Capture the cell that displays the provided text and extract its [x, y] central coordinate. 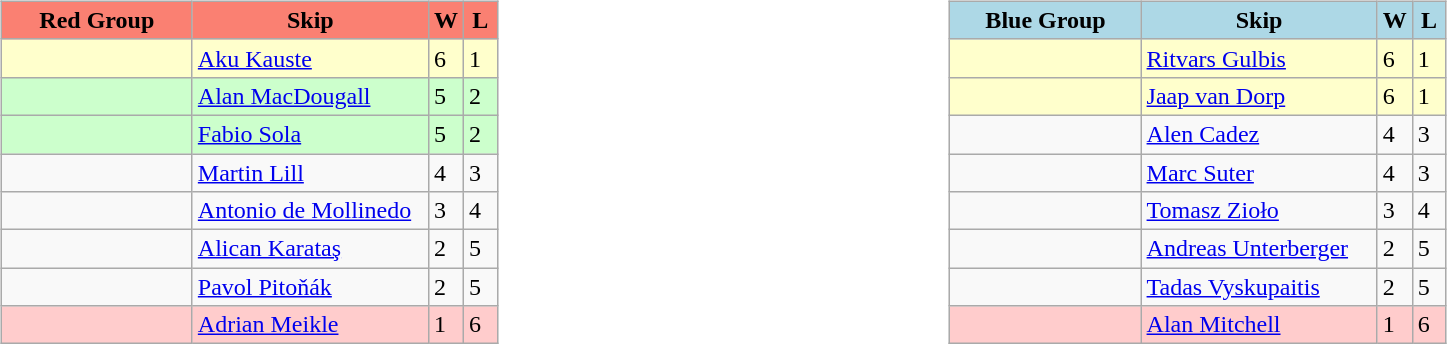
Ritvars Gulbis [1259, 58]
Antonio de Mollinedo [310, 211]
Martin Lill [310, 173]
Andreas Unterberger [1259, 249]
Marc Suter [1259, 173]
Blue Group [1046, 20]
Alican Karataş [310, 249]
Tomasz Zioło [1259, 211]
Adrian Meikle [310, 325]
Pavol Pitoňák [310, 287]
Red Group [96, 20]
Alen Cadez [1259, 134]
Fabio Sola [310, 134]
Tadas Vyskupaitis [1259, 287]
Aku Kauste [310, 58]
Alan Mitchell [1259, 325]
Alan MacDougall [310, 96]
Jaap van Dorp [1259, 96]
